Output the (X, Y) coordinate of the center of the cell containing the given text.  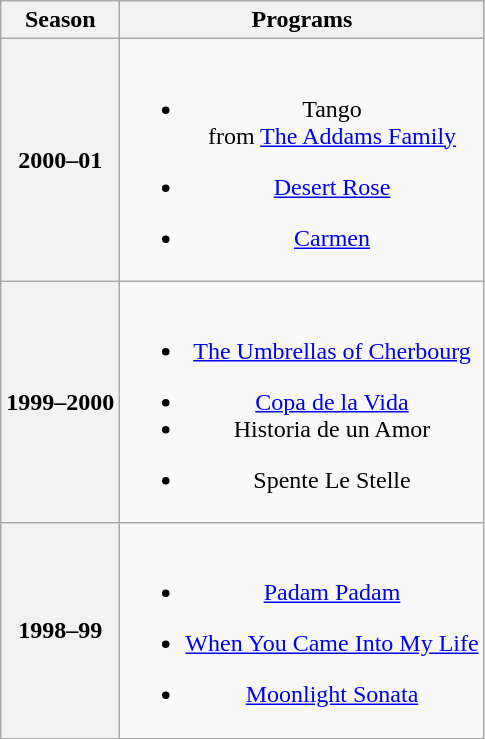
The Umbrellas of CherbourgCopa de la VidaHistoria de un AmorSpente Le Stelle (302, 402)
Season (60, 20)
1999–2000 (60, 402)
1998–99 (60, 630)
2000–01 (60, 160)
Tangofrom The Addams FamilyDesert RoseCarmen (302, 160)
Padam PadamWhen You Came Into My LifeMoonlight Sonata (302, 630)
Programs (302, 20)
